Return the (x, y) coordinate for the center point of the cell that contains the specified text.  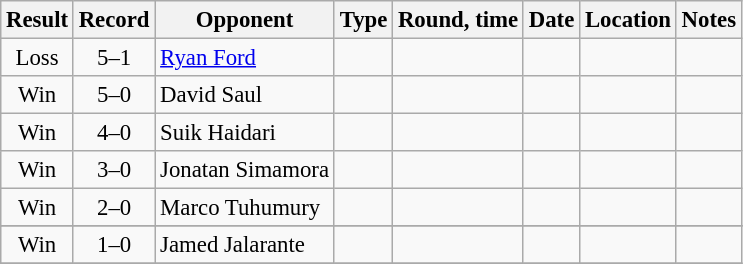
Opponent (245, 20)
1–0 (114, 245)
Date (551, 20)
Loss (38, 58)
5–1 (114, 58)
Marco Tuhumury (245, 208)
Notes (708, 20)
2–0 (114, 208)
Record (114, 20)
David Saul (245, 95)
5–0 (114, 95)
Result (38, 20)
Ryan Ford (245, 58)
Round, time (458, 20)
Type (363, 20)
4–0 (114, 133)
3–0 (114, 170)
Suik Haidari (245, 133)
Jonatan Simamora (245, 170)
Jamed Jalarante (245, 245)
Location (628, 20)
